Identify which cell holds the provided text, then report its [x, y] central coordinate. 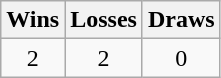
0 [181, 58]
Losses [104, 20]
Wins [33, 20]
Draws [181, 20]
